Identify which cell holds the provided text, then report its [x, y] central coordinate. 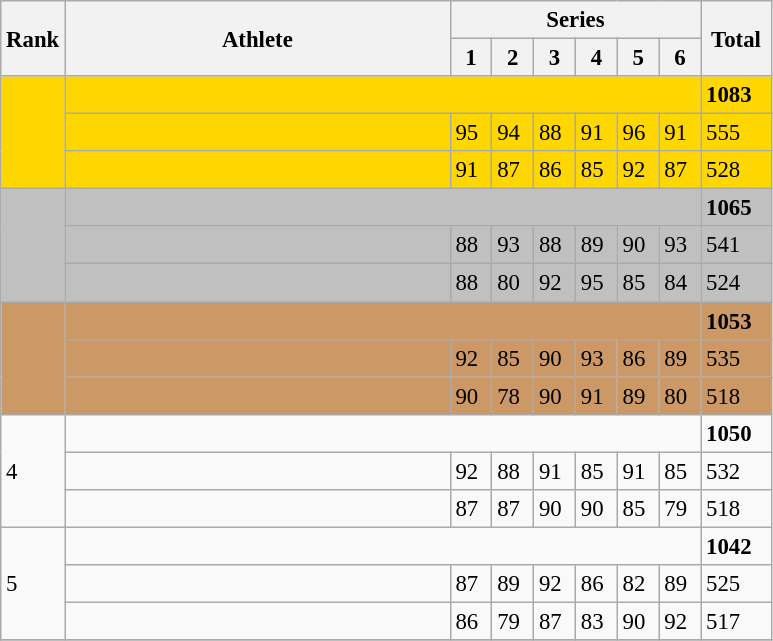
3 [555, 58]
517 [736, 621]
96 [638, 133]
541 [736, 245]
528 [736, 170]
1050 [736, 433]
2 [513, 58]
94 [513, 133]
1065 [736, 208]
525 [736, 584]
1042 [736, 546]
Athlete [258, 38]
555 [736, 133]
84 [680, 283]
1083 [736, 95]
1 [471, 58]
532 [736, 471]
78 [513, 396]
Rank [33, 38]
Total [736, 38]
524 [736, 283]
82 [638, 584]
535 [736, 358]
1053 [736, 321]
Series [576, 20]
6 [680, 58]
83 [596, 621]
